Identify which cell holds the provided text, then report its [x, y] central coordinate. 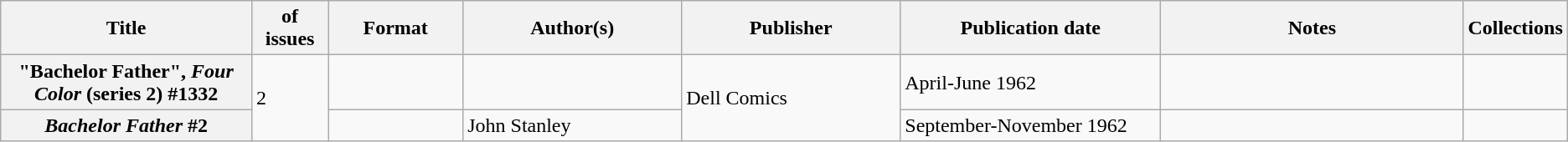
September-November 1962 [1030, 125]
April-June 1962 [1030, 82]
John Stanley [573, 125]
Format [395, 28]
Notes [1312, 28]
2 [290, 99]
"Bachelor Father", Four Color (series 2) #1332 [126, 82]
Author(s) [573, 28]
Bachelor Father #2 [126, 125]
Publication date [1030, 28]
Collections [1515, 28]
Publisher [791, 28]
of issues [290, 28]
Title [126, 28]
Dell Comics [791, 99]
